Extract the [x, y] coordinate from the center of the cell holding the provided text.  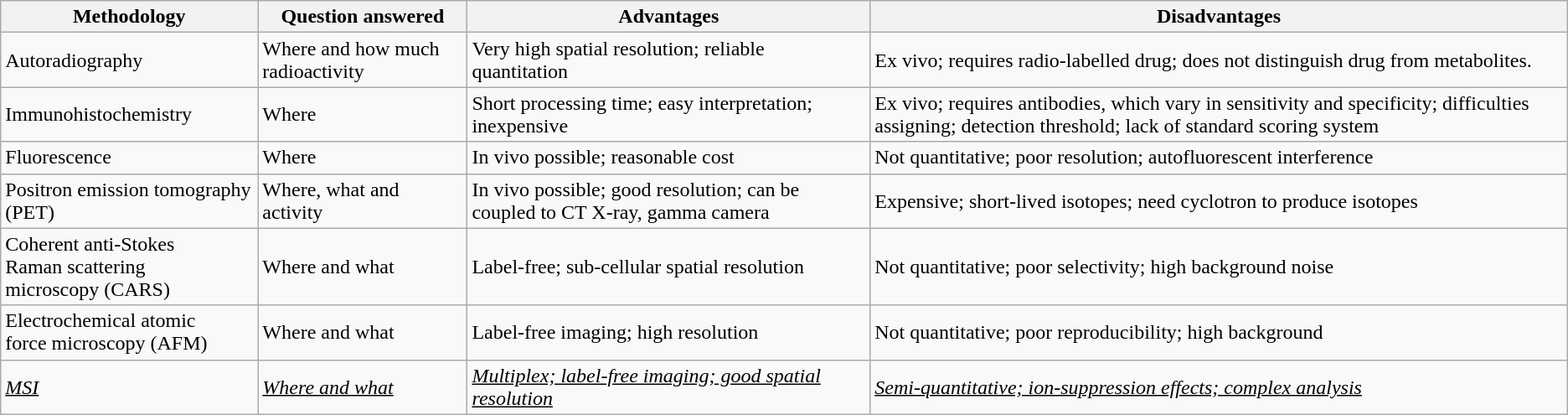
In vivo possible; good resolution; can be coupled to CT X-ray, gamma camera [668, 201]
Ex vivo; requires antibodies, which vary in sensitivity and specificity; difficulties assigning; detection threshold; lack of standard scoring system [1220, 114]
Advantages [668, 17]
Where, what and activity [363, 201]
Methodology [129, 17]
Disadvantages [1220, 17]
Electrochemical atomicforce microscopy (AFM) [129, 332]
In vivo possible; reasonable cost [668, 158]
Label-free; sub-cellular spatial resolution [668, 267]
Ex vivo; requires radio-labelled drug; does not distinguish drug from metabolites. [1220, 60]
Label-free imaging; high resolution [668, 332]
Autoradiography [129, 60]
Coherent anti-StokesRaman scatteringmicroscopy (CARS) [129, 267]
Expensive; short-lived isotopes; need cyclotron to produce isotopes [1220, 201]
Question answered [363, 17]
Not quantitative; poor resolution; autofluorescent interference [1220, 158]
MSI [129, 387]
Positron emission tomography (PET) [129, 201]
Fluorescence [129, 158]
Very high spatial resolution; reliable quantitation [668, 60]
Short processing time; easy interpretation; inexpensive [668, 114]
Multiplex; label-free imaging; good spatial resolution [668, 387]
Where and how much radioactivity [363, 60]
Not quantitative; poor reproducibility; high background [1220, 332]
Semi-quantitative; ion-suppression effects; complex analysis [1220, 387]
Not quantitative; poor selectivity; high background noise [1220, 267]
Immunohistochemistry [129, 114]
